Locate the cell with the specified text and output its (X, Y) center coordinate. 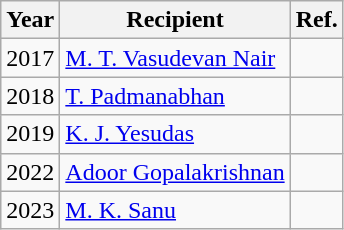
Ref. (316, 20)
2018 (30, 96)
2019 (30, 134)
2022 (30, 172)
K. J. Yesudas (175, 134)
T. Padmanabhan (175, 96)
Recipient (175, 20)
M. K. Sanu (175, 210)
2017 (30, 58)
M. T. Vasudevan Nair (175, 58)
Year (30, 20)
2023 (30, 210)
Adoor Gopalakrishnan (175, 172)
